Return the (x, y) coordinate for the center point of the cell that contains the specified text.  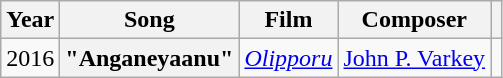
Year (30, 20)
Olipporu (288, 58)
"Anganeyaanu" (150, 58)
2016 (30, 58)
Film (288, 20)
John P. Varkey (414, 58)
Song (150, 20)
Composer (414, 20)
